From the cell containing the given text, extract its center point as (x, y) coordinate. 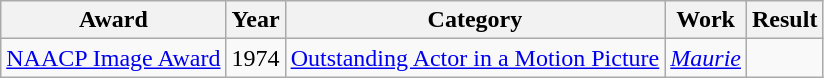
Work (706, 20)
NAACP Image Award (114, 58)
Category (475, 20)
Outstanding Actor in a Motion Picture (475, 58)
1974 (256, 58)
Award (114, 20)
Year (256, 20)
Maurie (706, 58)
Result (785, 20)
